From the cell containing the given text, extract its center point as [X, Y] coordinate. 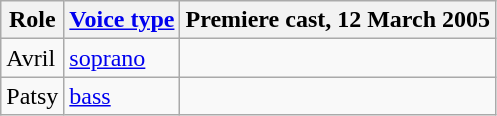
Voice type [122, 20]
soprano [122, 58]
bass [122, 96]
Patsy [32, 96]
Premiere cast, 12 March 2005 [338, 20]
Role [32, 20]
Avril [32, 58]
